Search for the cell housing the specified text and yield its [x, y] center coordinate. 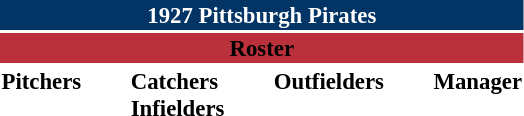
1927 Pittsburgh Pirates [262, 15]
Roster [262, 48]
